Return (X, Y) of the center of cell containing provided text 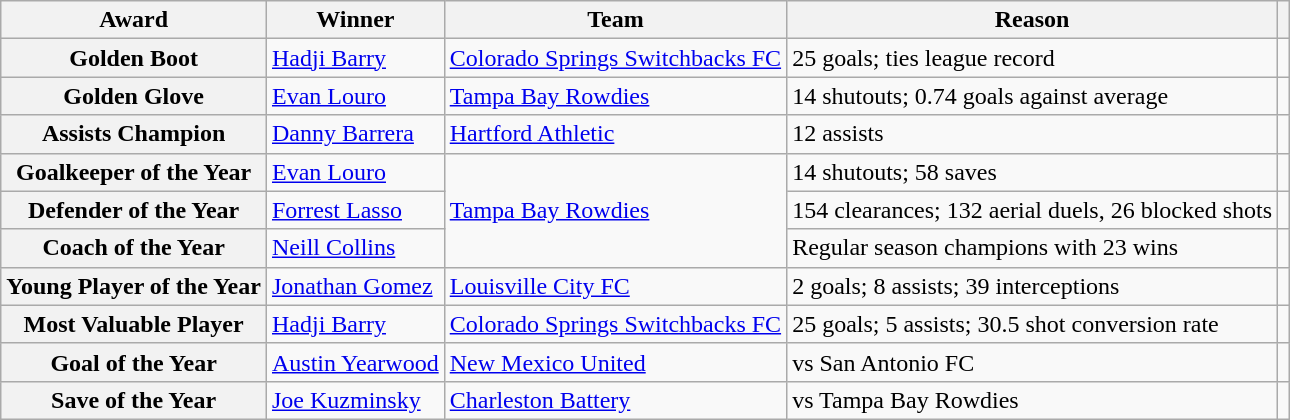
14 shutouts; 58 saves (1032, 172)
12 assists (1032, 134)
Reason (1032, 20)
Forrest Lasso (355, 210)
Assists Champion (134, 134)
Neill Collins (355, 248)
Louisville City FC (615, 286)
Coach of the Year (134, 248)
Young Player of the Year (134, 286)
New Mexico United (615, 362)
Jonathan Gomez (355, 286)
Austin Yearwood (355, 362)
2 goals; 8 assists; 39 interceptions (1032, 286)
Hartford Athletic (615, 134)
Most Valuable Player (134, 324)
25 goals; ties league record (1032, 58)
Golden Boot (134, 58)
Winner (355, 20)
Golden Glove (134, 96)
vs San Antonio FC (1032, 362)
Save of the Year (134, 400)
Goal of the Year (134, 362)
Charleston Battery (615, 400)
14 shutouts; 0.74 goals against average (1032, 96)
25 goals; 5 assists; 30.5 shot conversion rate (1032, 324)
Regular season champions with 23 wins (1032, 248)
Joe Kuzminsky (355, 400)
vs Tampa Bay Rowdies (1032, 400)
Goalkeeper of the Year (134, 172)
154 clearances; 132 aerial duels, 26 blocked shots (1032, 210)
Defender of the Year (134, 210)
Danny Barrera (355, 134)
Award (134, 20)
Team (615, 20)
